Determine the [x, y] coordinate at the center of the cell enclosing the given text.  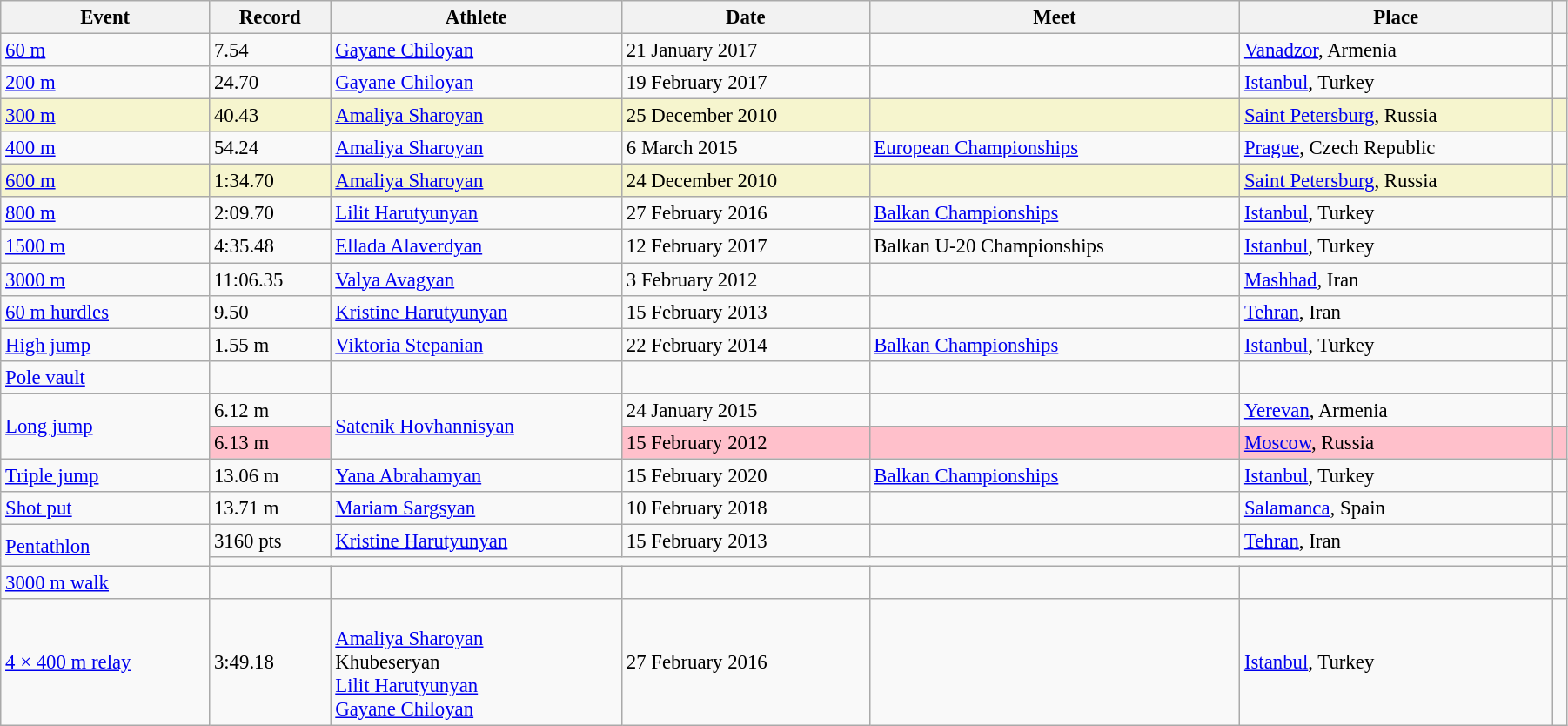
Amaliya SharoyanKhubeseryanLilit HarutyunyanGayane Chiloyan [476, 662]
4:35.48 [270, 246]
Satenik Hovhannisyan [476, 427]
Long jump [105, 427]
Athlete [476, 17]
Vanadzor, Armenia [1396, 50]
Mashhad, Iran [1396, 279]
200 m [105, 83]
3 February 2012 [745, 279]
Viktoria Stepanian [476, 345]
Shot put [105, 508]
Event [105, 17]
7.54 [270, 50]
Record [270, 17]
21 January 2017 [745, 50]
6.13 m [270, 443]
Lilit Harutyunyan [476, 213]
Date [745, 17]
60 m hurdles [105, 312]
Mariam Sargsyan [476, 508]
Pole vault [105, 377]
11:06.35 [270, 279]
Salamanca, Spain [1396, 508]
1:34.70 [270, 181]
800 m [105, 213]
Yerevan, Armenia [1396, 410]
60 m [105, 50]
Prague, Czech Republic [1396, 148]
Triple jump [105, 475]
15 February 2012 [745, 443]
Meet [1055, 17]
3:49.18 [270, 662]
6 March 2015 [745, 148]
600 m [105, 181]
European Championships [1055, 148]
3000 m [105, 279]
54.24 [270, 148]
Pentathlon [105, 545]
6.12 m [270, 410]
Yana Abrahamyan [476, 475]
9.50 [270, 312]
2:09.70 [270, 213]
40.43 [270, 116]
24.70 [270, 83]
3160 pts [270, 541]
Ellada Alaverdyan [476, 246]
13.06 m [270, 475]
1500 m [105, 246]
15 February 2020 [745, 475]
1.55 m [270, 345]
22 February 2014 [745, 345]
High jump [105, 345]
Moscow, Russia [1396, 443]
400 m [105, 148]
24 January 2015 [745, 410]
3000 m walk [105, 583]
4 × 400 m relay [105, 662]
13.71 m [270, 508]
10 February 2018 [745, 508]
19 February 2017 [745, 83]
25 December 2010 [745, 116]
24 December 2010 [745, 181]
300 m [105, 116]
Balkan U-20 Championships [1055, 246]
Valya Avagyan [476, 279]
12 February 2017 [745, 246]
Place [1396, 17]
